Output the (x, y) coordinate of the center of the cell containing the given text.  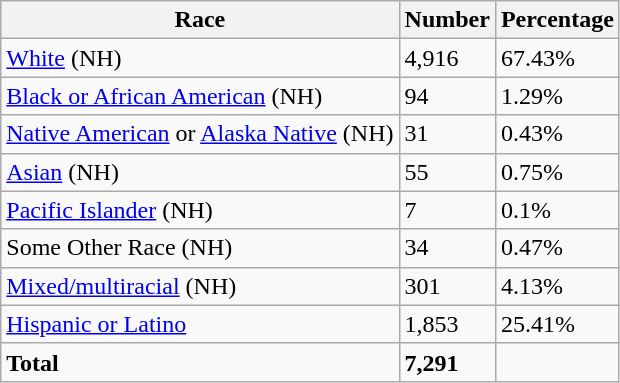
Percentage (557, 20)
Total (200, 362)
0.47% (557, 248)
Hispanic or Latino (200, 324)
1.29% (557, 96)
0.1% (557, 210)
1,853 (447, 324)
31 (447, 134)
4,916 (447, 58)
Pacific Islander (NH) (200, 210)
0.75% (557, 172)
67.43% (557, 58)
White (NH) (200, 58)
Some Other Race (NH) (200, 248)
7 (447, 210)
Native American or Alaska Native (NH) (200, 134)
4.13% (557, 286)
55 (447, 172)
Number (447, 20)
Asian (NH) (200, 172)
25.41% (557, 324)
94 (447, 96)
7,291 (447, 362)
0.43% (557, 134)
34 (447, 248)
Race (200, 20)
Mixed/multiracial (NH) (200, 286)
301 (447, 286)
Black or African American (NH) (200, 96)
